From the cell containing the given text, extract its center point as [X, Y] coordinate. 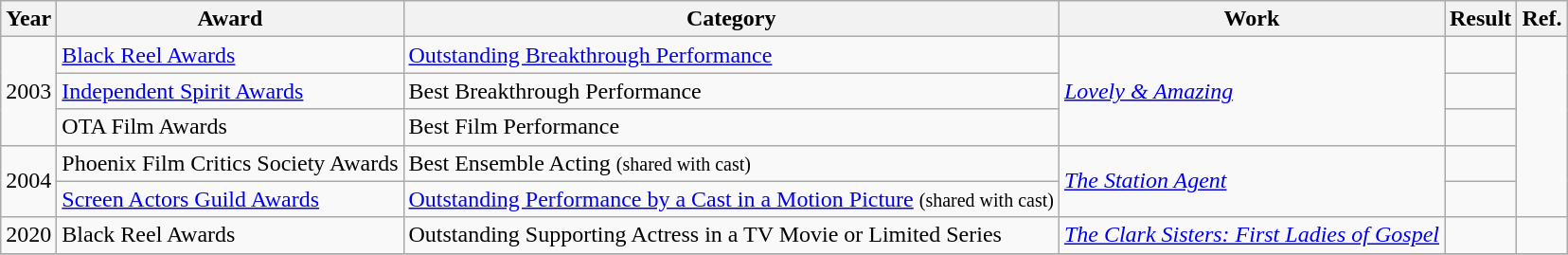
Category [731, 19]
2003 [28, 91]
Outstanding Supporting Actress in a TV Movie or Limited Series [731, 235]
Work [1252, 19]
Award [230, 19]
Outstanding Breakthrough Performance [731, 55]
2004 [28, 181]
Lovely & Amazing [1252, 91]
Independent Spirit Awards [230, 91]
Best Breakthrough Performance [731, 91]
2020 [28, 235]
Ref. [1541, 19]
Best Film Performance [731, 127]
Year [28, 19]
Result [1481, 19]
Phoenix Film Critics Society Awards [230, 163]
Screen Actors Guild Awards [230, 199]
Outstanding Performance by a Cast in a Motion Picture (shared with cast) [731, 199]
Best Ensemble Acting (shared with cast) [731, 163]
The Station Agent [1252, 181]
The Clark Sisters: First Ladies of Gospel [1252, 235]
OTA Film Awards [230, 127]
